Search for the cell housing the specified text and yield its (x, y) center coordinate. 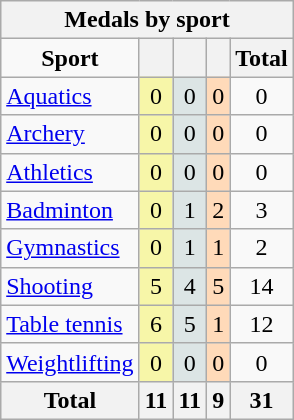
Gymnastics (70, 248)
Table tennis (70, 324)
31 (262, 400)
6 (156, 324)
4 (190, 286)
Aquatics (70, 96)
Medals by sport (148, 20)
Sport (70, 58)
Badminton (70, 210)
9 (218, 400)
Weightlifting (70, 362)
Athletics (70, 172)
3 (262, 210)
Shooting (70, 286)
Archery (70, 134)
12 (262, 324)
14 (262, 286)
